Search for the cell housing the specified text and yield its [X, Y] center coordinate. 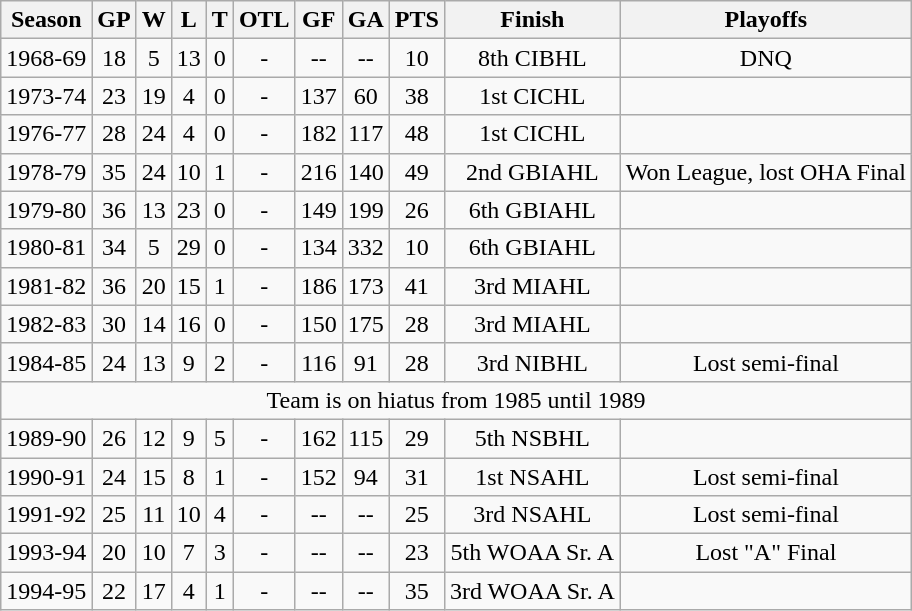
1976-77 [46, 134]
Won League, lost OHA Final [766, 172]
60 [366, 96]
3rd NSAHL [532, 515]
31 [416, 477]
5th NSBHL [532, 438]
137 [318, 96]
1981-82 [46, 286]
149 [318, 210]
1973-74 [46, 96]
14 [154, 324]
2nd GBIAHL [532, 172]
7 [188, 553]
1978-79 [46, 172]
3rd WOAA Sr. A [532, 591]
1990-91 [46, 477]
150 [318, 324]
22 [114, 591]
W [154, 20]
117 [366, 134]
30 [114, 324]
1993-94 [46, 553]
162 [318, 438]
3 [220, 553]
Season [46, 20]
1980-81 [46, 248]
1991-92 [46, 515]
186 [318, 286]
140 [366, 172]
216 [318, 172]
1984-85 [46, 362]
PTS [416, 20]
332 [366, 248]
152 [318, 477]
19 [154, 96]
1994-95 [46, 591]
GA [366, 20]
116 [318, 362]
199 [366, 210]
5th WOAA Sr. A [532, 553]
T [220, 20]
1982-83 [46, 324]
L [188, 20]
8 [188, 477]
12 [154, 438]
1989-90 [46, 438]
91 [366, 362]
1979-80 [46, 210]
3rd NIBHL [532, 362]
17 [154, 591]
16 [188, 324]
49 [416, 172]
175 [366, 324]
8th CIBHL [532, 58]
34 [114, 248]
173 [366, 286]
Finish [532, 20]
11 [154, 515]
Playoffs [766, 20]
DNQ [766, 58]
GP [114, 20]
GF [318, 20]
182 [318, 134]
94 [366, 477]
1st NSAHL [532, 477]
Team is on hiatus from 1985 until 1989 [456, 400]
38 [416, 96]
1968-69 [46, 58]
41 [416, 286]
48 [416, 134]
134 [318, 248]
2 [220, 362]
Lost "A" Final [766, 553]
OTL [264, 20]
18 [114, 58]
115 [366, 438]
